Extract the (X, Y) coordinate from the center of the cell holding the provided text.  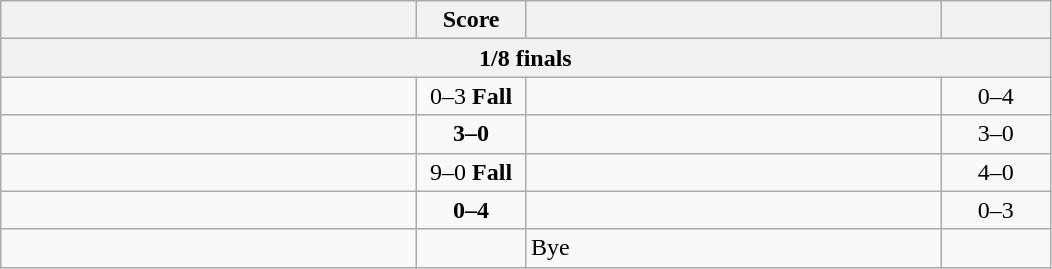
9–0 Fall (472, 172)
Bye (733, 248)
Score (472, 20)
0–3 Fall (472, 96)
1/8 finals (526, 58)
4–0 (996, 172)
0–3 (996, 210)
